Detect which cell encompasses the target text, then output its [X, Y] center coordinate. 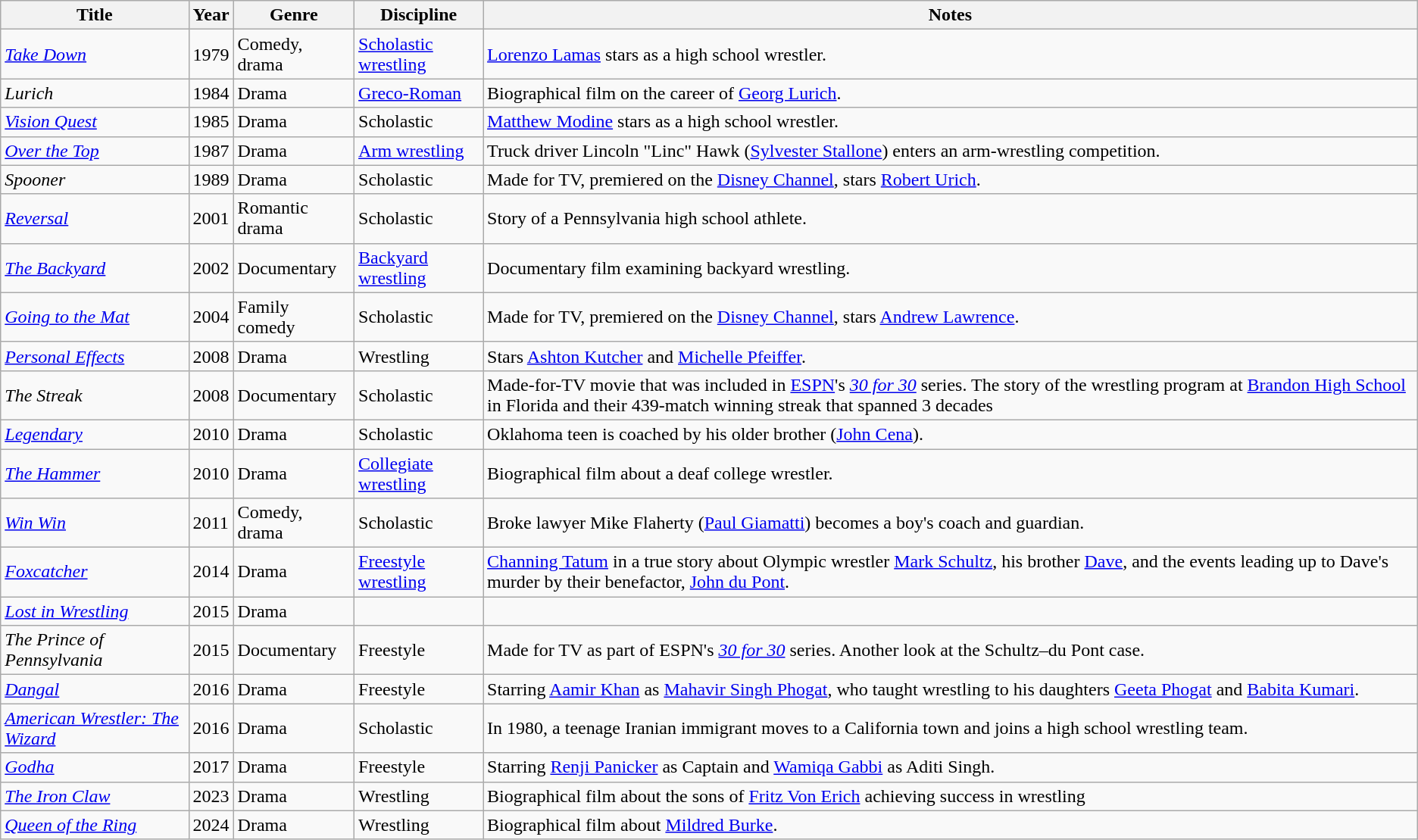
Godha [95, 767]
Made for TV as part of ESPN's 30 for 30 series. Another look at the Schultz–du Pont case. [951, 650]
Biographical film on the career of Georg Lurich. [951, 93]
The Backyard [95, 268]
The Iron Claw [95, 796]
Matthew Modine stars as a high school wrestler. [951, 122]
Going to the Mat [95, 317]
The Hammer [95, 473]
Freestyle wrestling [419, 573]
Backyard wrestling [419, 268]
Vision Quest [95, 122]
Biographical film about the sons of Fritz Von Erich achieving success in wrestling [951, 796]
Made for TV, premiered on the Disney Channel, stars Andrew Lawrence. [951, 317]
Queen of the Ring [95, 825]
2023 [211, 796]
Genre [294, 15]
Take Down [95, 55]
Over the Top [95, 151]
Win Win [95, 523]
Lost in Wrestling [95, 611]
2004 [211, 317]
Title [95, 15]
Collegiate wrestling [419, 473]
Starring Renji Panicker as Captain and Wamiqa Gabbi as Aditi Singh. [951, 767]
Year [211, 15]
2001 [211, 218]
Lurich [95, 93]
Story of a Pennsylvania high school athlete. [951, 218]
1985 [211, 122]
Greco-Roman [419, 93]
The Prince of Pennsylvania [95, 650]
Spooner [95, 180]
2024 [211, 825]
Personal Effects [95, 356]
Notes [951, 15]
Romantic drama [294, 218]
Scholastic wrestling [419, 55]
1979 [211, 55]
Documentary film examining backyard wrestling. [951, 268]
2011 [211, 523]
2014 [211, 573]
1987 [211, 151]
1989 [211, 180]
American Wrestler: The Wizard [95, 729]
Lorenzo Lamas stars as a high school wrestler. [951, 55]
Biographical film about a deaf college wrestler. [951, 473]
In 1980, a teenage Iranian immigrant moves to a California town and joins a high school wrestling team. [951, 729]
Stars Ashton Kutcher and Michelle Pfeiffer. [951, 356]
Oklahoma teen is coached by his older brother (John Cena). [951, 434]
Reversal [95, 218]
1984 [211, 93]
Family comedy [294, 317]
Truck driver Lincoln "Linc" Hawk (Sylvester Stallone) enters an arm-wrestling competition. [951, 151]
2017 [211, 767]
Broke lawyer Mike Flaherty (Paul Giamatti) becomes a boy's coach and guardian. [951, 523]
Biographical film about Mildred Burke. [951, 825]
Starring Aamir Khan as Mahavir Singh Phogat, who taught wrestling to his daughters Geeta Phogat and Babita Kumari. [951, 689]
Made for TV, premiered on the Disney Channel, stars Robert Urich. [951, 180]
Discipline [419, 15]
Arm wrestling [419, 151]
Legendary [95, 434]
2002 [211, 268]
Foxcatcher [95, 573]
Dangal [95, 689]
The Streak [95, 395]
